Find where the given text appears and provide that cell's center as (X, Y) coordinate. 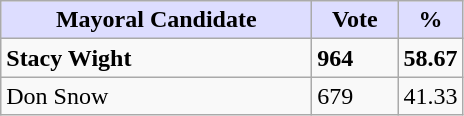
% (430, 20)
Vote (355, 20)
679 (355, 96)
Stacy Wight (156, 58)
58.67 (430, 58)
964 (355, 58)
Don Snow (156, 96)
41.33 (430, 96)
Mayoral Candidate (156, 20)
